Locate the cell with the specified text and output its (X, Y) center coordinate. 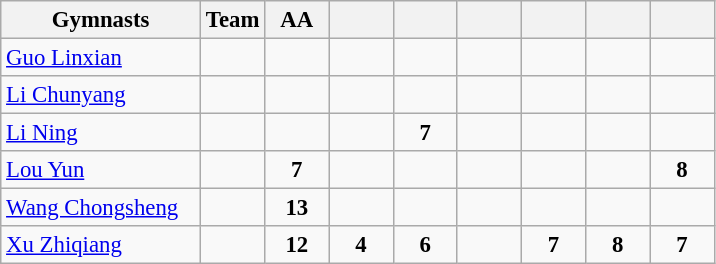
Lou Yun (101, 170)
Xu Zhiqiang (101, 245)
Guo Linxian (101, 58)
12 (297, 245)
Team (232, 20)
Gymnasts (101, 20)
4 (361, 245)
13 (297, 208)
6 (425, 245)
AA (297, 20)
Li Ning (101, 133)
Wang Chongsheng (101, 208)
Li Chunyang (101, 95)
